Identify which cell holds the provided text, then report its [x, y] central coordinate. 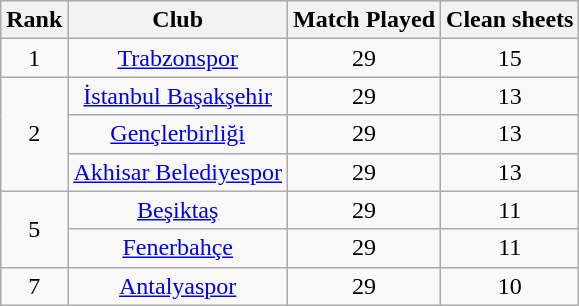
Antalyaspor [178, 286]
10 [510, 286]
15 [510, 58]
1 [34, 58]
5 [34, 229]
Akhisar Belediyespor [178, 172]
Club [178, 20]
Match Played [364, 20]
Trabzonspor [178, 58]
İstanbul Başakşehir [178, 96]
Rank [34, 20]
Gençlerbirliği [178, 134]
7 [34, 286]
2 [34, 134]
Beşiktaş [178, 210]
Clean sheets [510, 20]
Fenerbahçe [178, 248]
